Provide the [X, Y] coordinate of the cell's center where the given text is located.  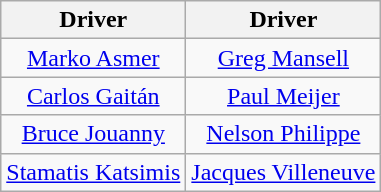
Greg Mansell [284, 58]
Nelson Philippe [284, 134]
Bruce Jouanny [94, 134]
Jacques Villeneuve [284, 172]
Marko Asmer [94, 58]
Carlos Gaitán [94, 96]
Paul Meijer [284, 96]
Stamatis Katsimis [94, 172]
